Extract the (x, y) coordinate from the center of the cell holding the provided text.  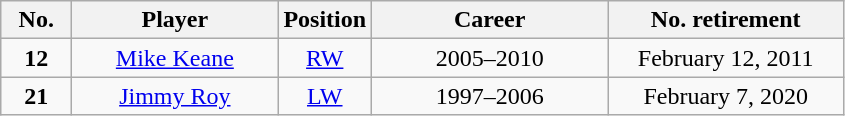
February 12, 2011 (726, 58)
Position (325, 20)
LW (325, 96)
No. retirement (726, 20)
February 7, 2020 (726, 96)
No. (36, 20)
Mike Keane (175, 58)
21 (36, 96)
Jimmy Roy (175, 96)
Career (490, 20)
12 (36, 58)
2005–2010 (490, 58)
Player (175, 20)
RW (325, 58)
1997–2006 (490, 96)
